Pinpoint the cell where the given text exists, returning its (X, Y) midpoint coordinate. 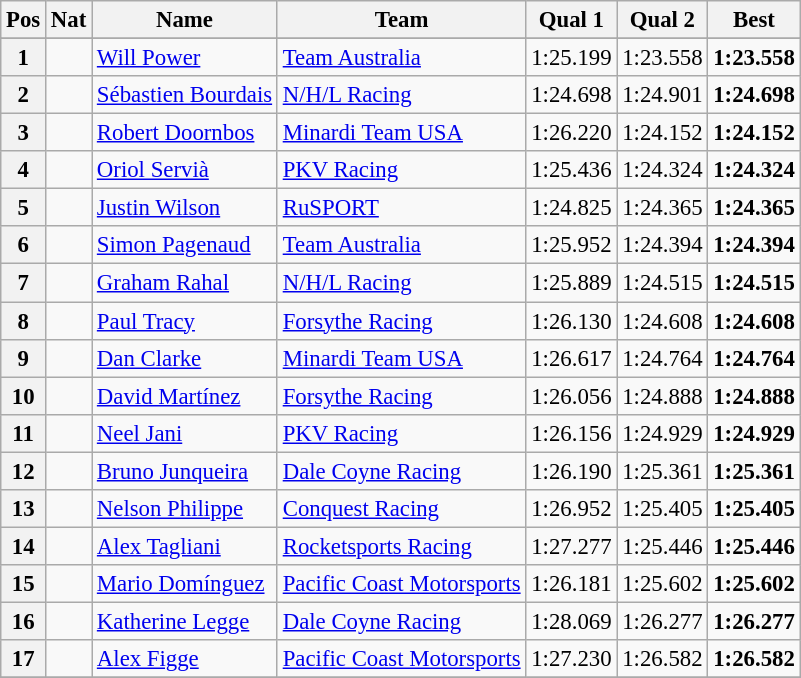
15 (24, 584)
Katherine Legge (185, 621)
Nat (69, 20)
Conquest Racing (402, 509)
10 (24, 396)
1:26.617 (572, 358)
Alex Tagliani (185, 546)
Alex Figge (185, 659)
Robert Doornbos (185, 133)
Sébastien Bourdais (185, 95)
1:27.277 (572, 546)
1:26.056 (572, 396)
Justin Wilson (185, 208)
1:27.230 (572, 659)
1:24.901 (662, 95)
Oriol Servià (185, 170)
1:25.952 (572, 245)
1:26.130 (572, 321)
5 (24, 208)
7 (24, 283)
1:28.069 (572, 621)
1:25.889 (572, 283)
1:26.181 (572, 584)
Rocketsports Racing (402, 546)
1:25.436 (572, 170)
Nelson Philippe (185, 509)
1:26.952 (572, 509)
Bruno Junqueira (185, 471)
Neel Jani (185, 433)
1:26.156 (572, 433)
2 (24, 95)
Simon Pagenaud (185, 245)
8 (24, 321)
Dan Clarke (185, 358)
1:24.825 (572, 208)
Name (185, 20)
Qual 2 (662, 20)
14 (24, 546)
Team (402, 20)
1 (24, 58)
Graham Rahal (185, 283)
Mario Domínguez (185, 584)
1:26.190 (572, 471)
Pos (24, 20)
1:25.199 (572, 58)
Will Power (185, 58)
12 (24, 471)
RuSPORT (402, 208)
1:26.220 (572, 133)
6 (24, 245)
Paul Tracy (185, 321)
David Martínez (185, 396)
16 (24, 621)
3 (24, 133)
9 (24, 358)
13 (24, 509)
17 (24, 659)
Best (754, 20)
Qual 1 (572, 20)
11 (24, 433)
4 (24, 170)
